For the text-containing cell, return its midpoint in (X, Y) coordinate format. 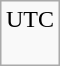
UTC (30, 34)
